Scan for the cell matching the given text and deliver its [X, Y] coordinate at center. 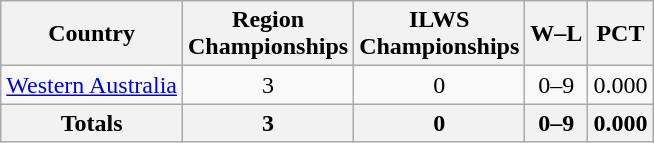
Country [92, 34]
PCT [620, 34]
W–L [556, 34]
ILWSChampionships [440, 34]
RegionChampionships [268, 34]
Western Australia [92, 85]
Totals [92, 123]
